From the cell containing the given text, extract its center point as [X, Y] coordinate. 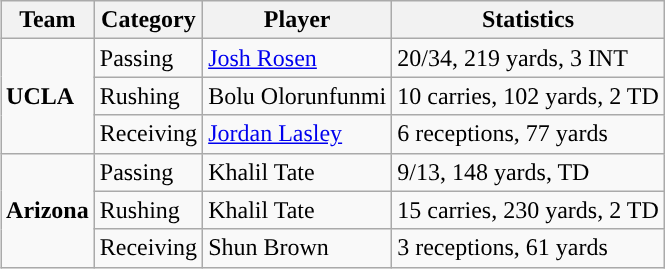
Jordan Lasley [298, 134]
Player [298, 20]
Bolu Olorunfunmi [298, 96]
Category [148, 20]
Team [48, 20]
10 carries, 102 yards, 2 TD [528, 96]
Arizona [48, 210]
9/13, 148 yards, TD [528, 172]
Statistics [528, 20]
UCLA [48, 96]
Shun Brown [298, 248]
6 receptions, 77 yards [528, 134]
20/34, 219 yards, 3 INT [528, 58]
Josh Rosen [298, 58]
15 carries, 230 yards, 2 TD [528, 210]
3 receptions, 61 yards [528, 248]
